Determine the (X, Y) coordinate at the center of the cell enclosing the given text.  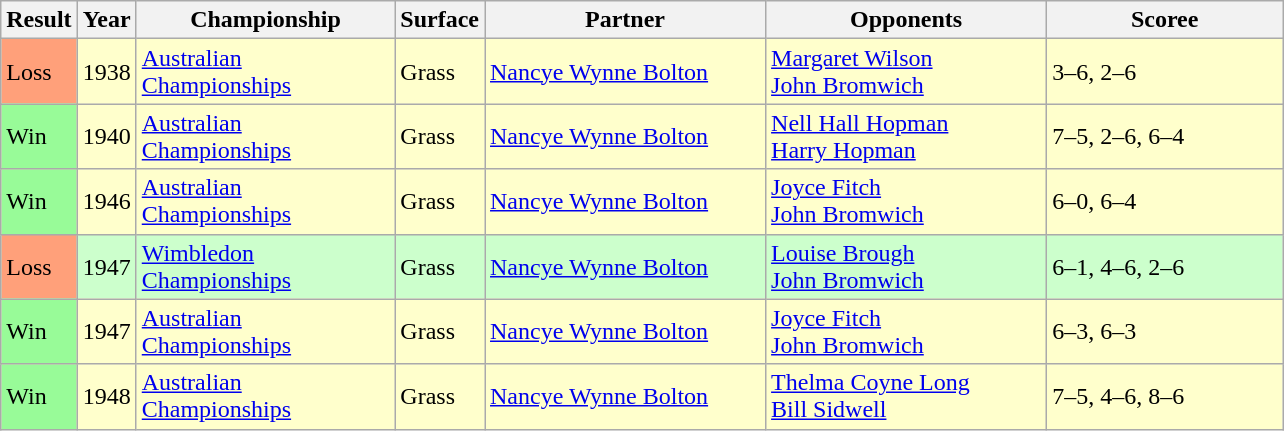
Margaret Wilson John Bromwich (906, 72)
6–1, 4–6, 2–6 (1165, 266)
Surface (440, 20)
Louise Brough John Bromwich (906, 266)
1946 (106, 202)
Year (106, 20)
3–6, 2–6 (1165, 72)
6–3, 6–3 (1165, 332)
Championship (266, 20)
1948 (106, 396)
1940 (106, 136)
6–0, 6–4 (1165, 202)
1938 (106, 72)
Nell Hall Hopman Harry Hopman (906, 136)
Partner (624, 20)
Opponents (906, 20)
7–5, 4–6, 8–6 (1165, 396)
7–5, 2–6, 6–4 (1165, 136)
Scoree (1165, 20)
Wimbledon Championships (266, 266)
Result (39, 20)
Thelma Coyne Long Bill Sidwell (906, 396)
